For the text-containing cell, return its midpoint in (x, y) coordinate format. 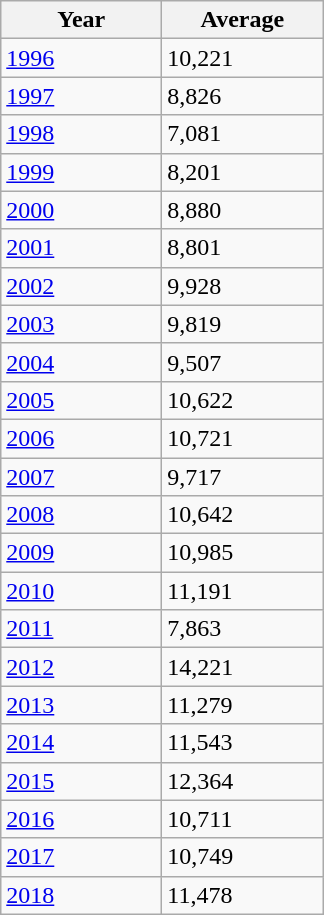
1996 (82, 58)
10,622 (242, 400)
2017 (82, 857)
11,543 (242, 743)
9,507 (242, 362)
10,721 (242, 438)
2008 (82, 515)
2001 (82, 248)
2004 (82, 362)
2002 (82, 286)
9,819 (242, 324)
2005 (82, 400)
2006 (82, 438)
2015 (82, 781)
14,221 (242, 667)
11,478 (242, 895)
10,749 (242, 857)
10,642 (242, 515)
1998 (82, 134)
9,928 (242, 286)
2016 (82, 819)
2010 (82, 591)
2014 (82, 743)
Average (242, 20)
11,279 (242, 705)
7,081 (242, 134)
8,826 (242, 96)
1999 (82, 172)
9,717 (242, 477)
2012 (82, 667)
2000 (82, 210)
Year (82, 20)
2007 (82, 477)
2018 (82, 895)
8,201 (242, 172)
8,880 (242, 210)
10,711 (242, 819)
2003 (82, 324)
2011 (82, 629)
11,191 (242, 591)
12,364 (242, 781)
10,985 (242, 553)
8,801 (242, 248)
10,221 (242, 58)
2009 (82, 553)
2013 (82, 705)
1997 (82, 96)
7,863 (242, 629)
